Determine the [X, Y] coordinate at the center of the cell enclosing the given text.  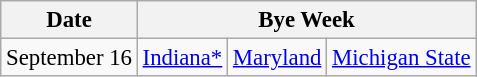
Michigan State [402, 58]
September 16 [69, 58]
Maryland [278, 58]
Indiana* [182, 58]
Date [69, 20]
Bye Week [306, 20]
